Return the [X, Y] coordinate for the center point of the cell that contains the specified text.  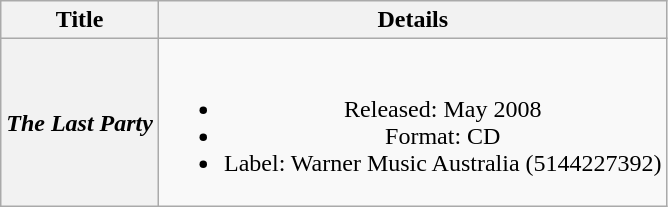
Details [412, 20]
The Last Party [80, 122]
Title [80, 20]
Released: May 2008Format: CDLabel: Warner Music Australia (5144227392) [412, 122]
